Scan for the cell matching the given text and deliver its [x, y] coordinate at center. 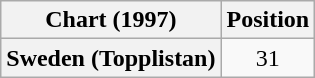
Sweden (Topplistan) [111, 58]
Chart (1997) [111, 20]
31 [268, 58]
Position [268, 20]
